Return (X, Y) of the center of cell containing provided text 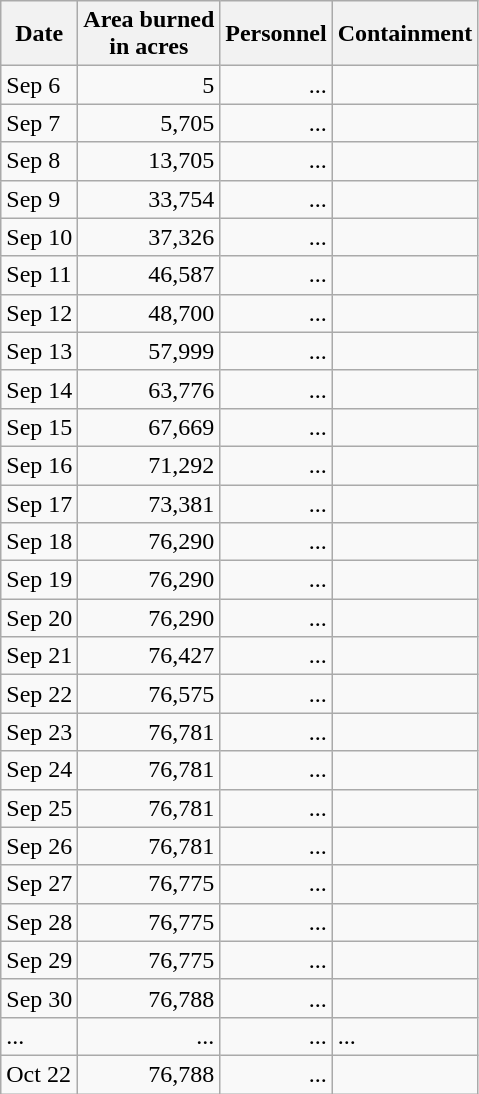
Sep 19 (40, 580)
Oct 22 (40, 1074)
Sep 13 (40, 351)
71,292 (149, 465)
Sep 11 (40, 275)
46,587 (149, 275)
57,999 (149, 351)
Sep 16 (40, 465)
Sep 23 (40, 732)
Sep 14 (40, 389)
Sep 7 (40, 123)
Sep 17 (40, 503)
Sep 12 (40, 313)
Sep 18 (40, 542)
63,776 (149, 389)
Sep 30 (40, 998)
Personnel (276, 34)
Containment (405, 34)
Sep 6 (40, 85)
Sep 22 (40, 694)
37,326 (149, 237)
Sep 24 (40, 770)
Sep 20 (40, 618)
Date (40, 34)
Sep 8 (40, 161)
76,575 (149, 694)
13,705 (149, 161)
5,705 (149, 123)
Sep 21 (40, 656)
Sep 26 (40, 846)
Sep 25 (40, 808)
48,700 (149, 313)
67,669 (149, 427)
Sep 10 (40, 237)
Sep 27 (40, 884)
Area burnedin acres (149, 34)
33,754 (149, 199)
Sep 15 (40, 427)
76,427 (149, 656)
73,381 (149, 503)
Sep 28 (40, 922)
5 (149, 85)
Sep 9 (40, 199)
Sep 29 (40, 960)
